From the cell containing the given text, extract its center point as [X, Y] coordinate. 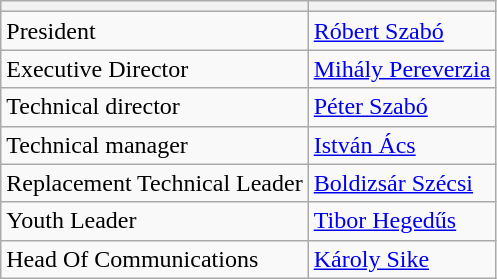
Péter Szabó [402, 107]
Replacement Technical Leader [154, 183]
István Ács [402, 145]
Technical manager [154, 145]
Youth Leader [154, 221]
Tibor Hegedűs [402, 221]
Technical director [154, 107]
Executive Director [154, 69]
Boldizsár Szécsi [402, 183]
Mihály Pereverzia [402, 69]
President [154, 31]
Károly Sike [402, 259]
Head Of Communications [154, 259]
Róbert Szabó [402, 31]
